Scan for the cell matching the given text and deliver its [x, y] coordinate at center. 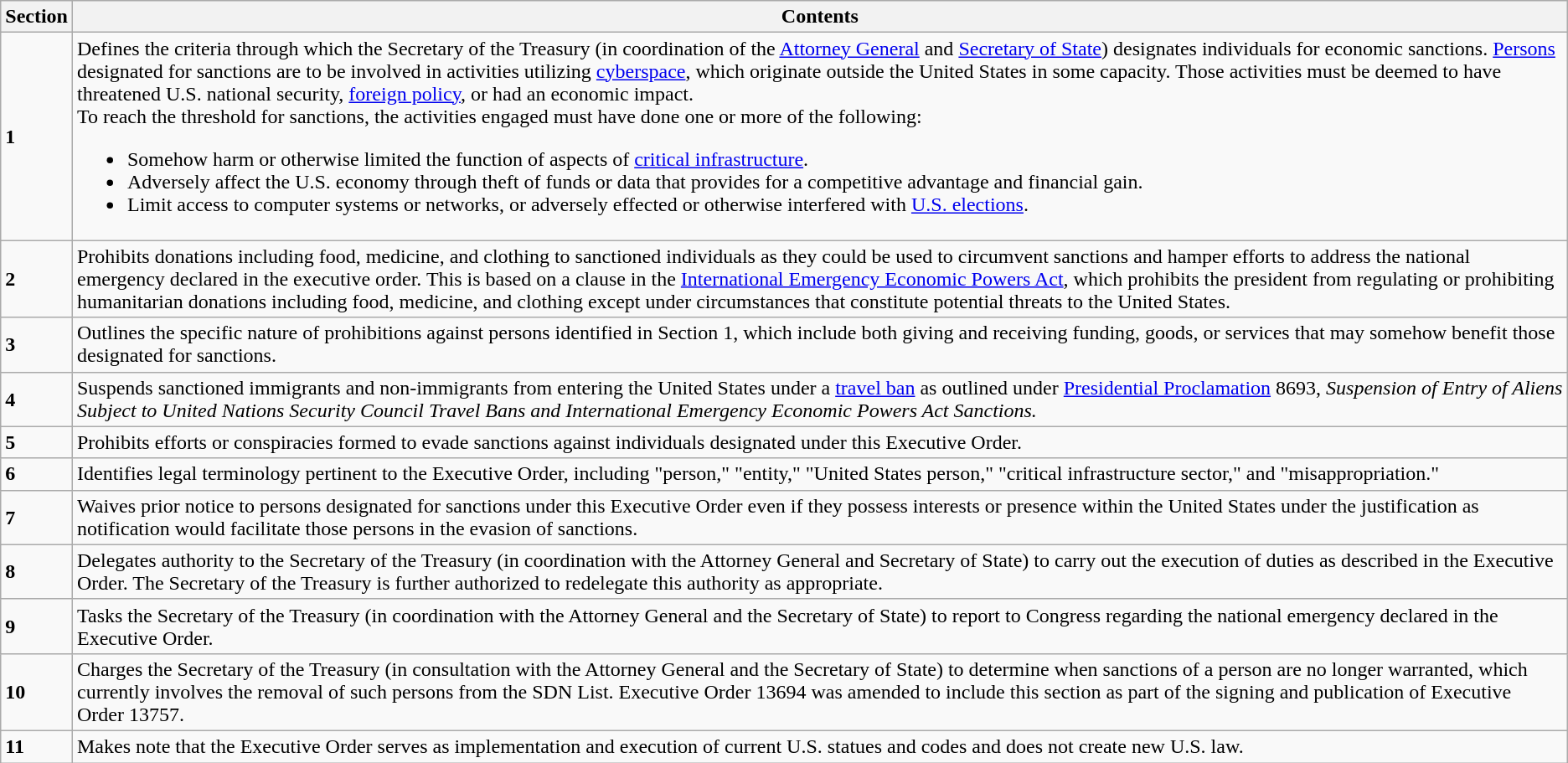
3 [37, 345]
9 [37, 626]
10 [37, 692]
Prohibits efforts or conspiracies formed to evade sanctions against individuals designated under this Executive Order. [819, 442]
1 [37, 137]
2 [37, 279]
6 [37, 474]
Contents [819, 17]
8 [37, 571]
Makes note that the Executive Order serves as implementation and execution of current U.S. statues and codes and does not create new U.S. law. [819, 746]
5 [37, 442]
Section [37, 17]
7 [37, 518]
4 [37, 399]
11 [37, 746]
